Search for the cell housing the specified text and yield its (X, Y) center coordinate. 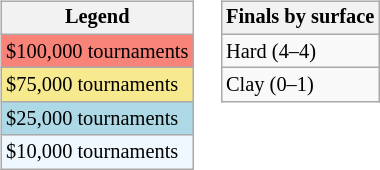
Hard (4–4) (300, 51)
Finals by surface (300, 18)
$25,000 tournaments (97, 119)
Legend (97, 18)
Clay (0–1) (300, 85)
$10,000 tournaments (97, 152)
$75,000 tournaments (97, 85)
$100,000 tournaments (97, 51)
